Locate the cell with the specified text and output its (X, Y) center coordinate. 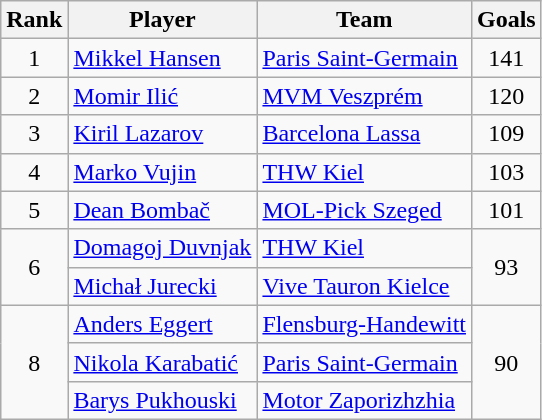
MOL-Pick Szeged (364, 210)
Mikkel Hansen (162, 58)
Marko Vujin (162, 172)
Motor Zaporizhzhia (364, 400)
Kiril Lazarov (162, 134)
Barcelona Lassa (364, 134)
5 (34, 210)
Barys Pukhouski (162, 400)
103 (506, 172)
Rank (34, 20)
Domagoj Duvnjak (162, 248)
1 (34, 58)
Player (162, 20)
8 (34, 362)
Anders Eggert (162, 324)
109 (506, 134)
3 (34, 134)
Momir Ilić (162, 96)
Vive Tauron Kielce (364, 286)
MVM Veszprém (364, 96)
90 (506, 362)
101 (506, 210)
120 (506, 96)
Michał Jurecki (162, 286)
141 (506, 58)
4 (34, 172)
Flensburg-Handewitt (364, 324)
93 (506, 267)
Goals (506, 20)
Nikola Karabatić (162, 362)
Team (364, 20)
6 (34, 267)
Dean Bombač (162, 210)
2 (34, 96)
